Capture the cell that displays the provided text and extract its (x, y) central coordinate. 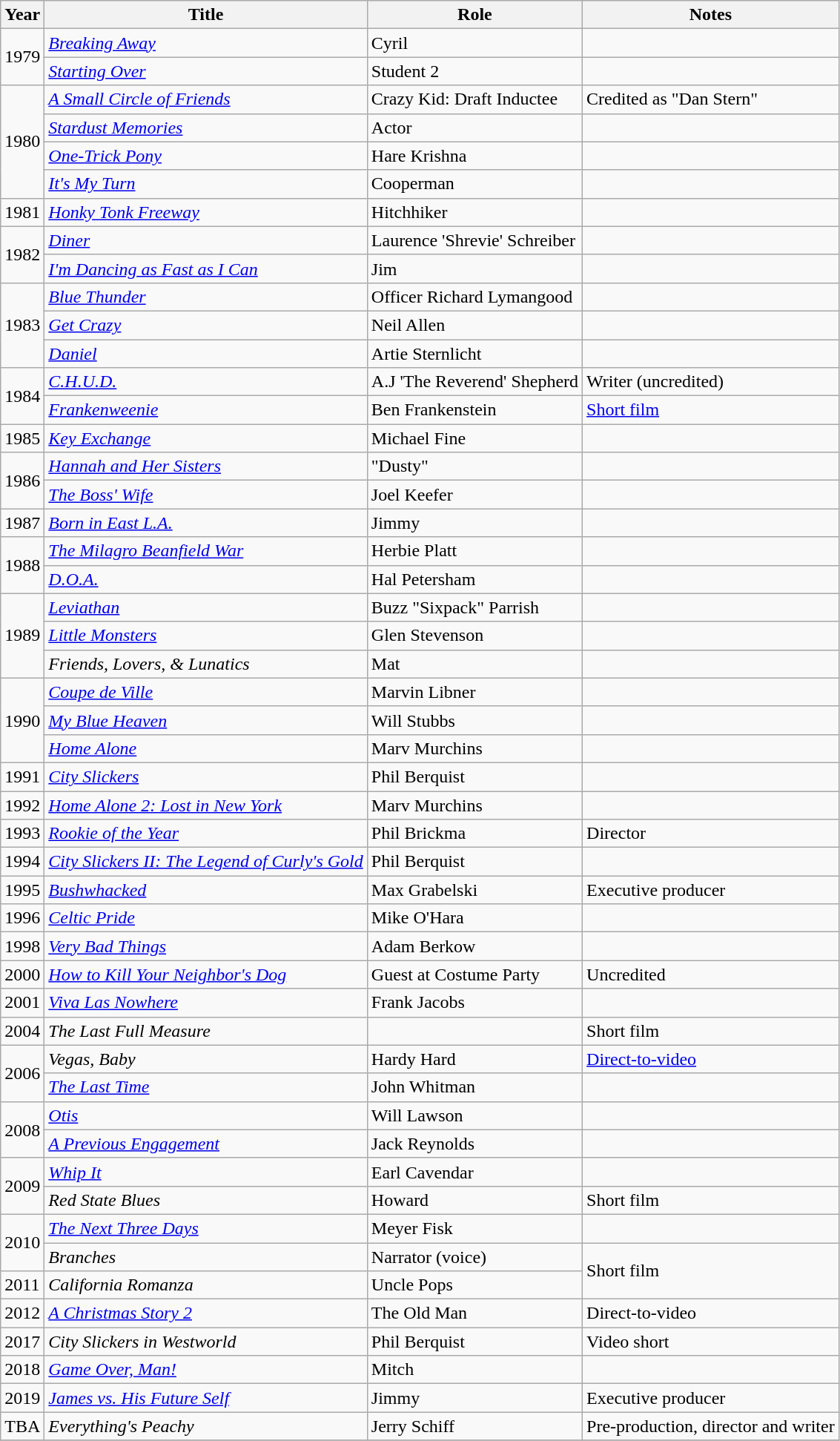
2008 (22, 1130)
Glen Stevenson (474, 636)
Laurence 'Shrevie' Schreiber (474, 240)
Rookie of the Year (206, 834)
Diner (206, 240)
Get Crazy (206, 325)
Writer (uncredited) (711, 382)
Home Alone 2: Lost in New York (206, 805)
Mat (474, 664)
Guest at Costume Party (474, 975)
Video short (711, 1342)
Title (206, 15)
D.O.A. (206, 579)
Narrator (voice) (474, 1257)
2004 (22, 1031)
Marvin Libner (474, 692)
TBA (22, 1426)
Born in East L.A. (206, 523)
City Slickers II: The Legend of Curly's Gold (206, 862)
The Old Man (474, 1313)
Director (711, 834)
Role (474, 15)
Credited as "Dan Stern" (711, 99)
1982 (22, 254)
A Previous Engagement (206, 1144)
1993 (22, 834)
Hannah and Her Sisters (206, 466)
Jim (474, 268)
Mike O'Hara (474, 918)
Hitchhiker (474, 212)
Michael Fine (474, 438)
The Boss' Wife (206, 495)
Pre-production, director and writer (711, 1426)
1996 (22, 918)
Key Exchange (206, 438)
Notes (711, 15)
Everything's Peachy (206, 1426)
1989 (22, 636)
Cooperman (474, 184)
C.H.U.D. (206, 382)
Herbie Platt (474, 551)
My Blue Heaven (206, 720)
1990 (22, 720)
Celtic Pride (206, 918)
Phil Brickma (474, 834)
Neil Allen (474, 325)
Buzz "Sixpack" Parrish (474, 607)
Vegas, Baby (206, 1059)
2010 (22, 1242)
Joel Keefer (474, 495)
Branches (206, 1257)
2001 (22, 1003)
Hal Petersham (474, 579)
Leviathan (206, 607)
Honky Tonk Freeway (206, 212)
1992 (22, 805)
City Slickers (206, 776)
"Dusty" (474, 466)
Frankenweenie (206, 410)
2009 (22, 1186)
Starting Over (206, 71)
Jack Reynolds (474, 1144)
1991 (22, 776)
Hare Krishna (474, 156)
1979 (22, 57)
1987 (22, 523)
1998 (22, 946)
Uncredited (711, 975)
2017 (22, 1342)
Little Monsters (206, 636)
1988 (22, 565)
1995 (22, 890)
A Small Circle of Friends (206, 99)
Very Bad Things (206, 946)
Year (22, 15)
The Next Three Days (206, 1228)
Otis (206, 1115)
Bushwhacked (206, 890)
1980 (22, 142)
1985 (22, 438)
Frank Jacobs (474, 1003)
Home Alone (206, 748)
Actor (474, 128)
James vs. His Future Self (206, 1398)
City Slickers in Westworld (206, 1342)
Meyer Fisk (474, 1228)
1994 (22, 862)
I'm Dancing as Fast as I Can (206, 268)
Artie Sternlicht (474, 354)
1984 (22, 396)
2011 (22, 1285)
Friends, Lovers, & Lunatics (206, 664)
1983 (22, 325)
Adam Berkow (474, 946)
Red State Blues (206, 1200)
One-Trick Pony (206, 156)
A Christmas Story 2 (206, 1313)
Officer Richard Lymangood (474, 297)
2012 (22, 1313)
Stardust Memories (206, 128)
Max Grabelski (474, 890)
Will Stubbs (474, 720)
It's My Turn (206, 184)
The Last Time (206, 1087)
1981 (22, 212)
2018 (22, 1370)
Breaking Away (206, 43)
Earl Cavendar (474, 1172)
Crazy Kid: Draft Inductee (474, 99)
Blue Thunder (206, 297)
Will Lawson (474, 1115)
Whip It (206, 1172)
Howard (474, 1200)
Mitch (474, 1370)
Jerry Schiff (474, 1426)
Game Over, Man! (206, 1370)
Daniel (206, 354)
Viva Las Nowhere (206, 1003)
A.J 'The Reverend' Shepherd (474, 382)
How to Kill Your Neighbor's Dog (206, 975)
2006 (22, 1073)
The Last Full Measure (206, 1031)
California Romanza (206, 1285)
Coupe de Ville (206, 692)
2000 (22, 975)
2019 (22, 1398)
Hardy Hard (474, 1059)
Uncle Pops (474, 1285)
1986 (22, 481)
John Whitman (474, 1087)
Cyril (474, 43)
Student 2 (474, 71)
Ben Frankenstein (474, 410)
The Milagro Beanfield War (206, 551)
